Return (x, y) of the center of cell containing provided text 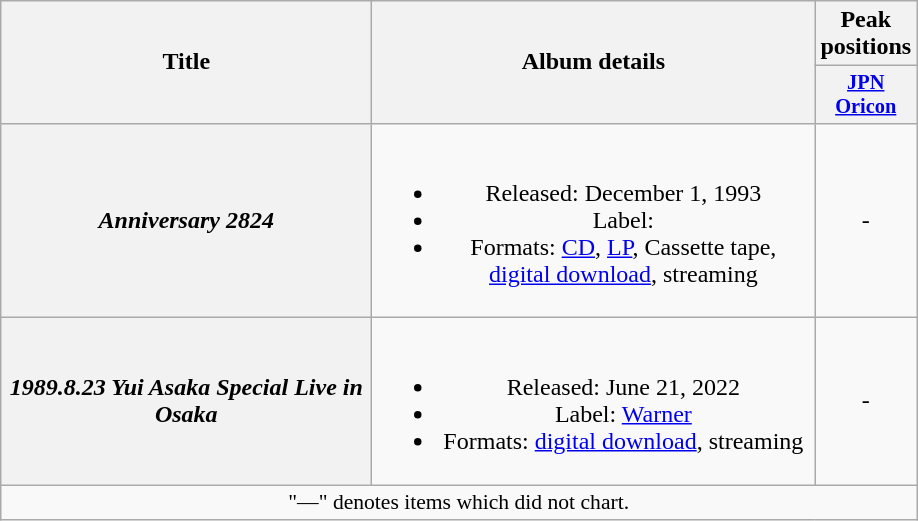
Peak positions (866, 34)
Released: December 1, 1993Label: Formats: CD, LP, Cassette tape, digital download, streaming (594, 220)
1989.8.23 Yui Asaka Special Live in Osaka (186, 402)
Anniversary 2824 (186, 220)
"—" denotes items which did not chart. (459, 503)
JPNOricon (866, 95)
Released: June 21, 2022Label: WarnerFormats: digital download, streaming (594, 402)
Album details (594, 62)
Title (186, 62)
